Pinpoint the cell where the given text exists, returning its (x, y) midpoint coordinate. 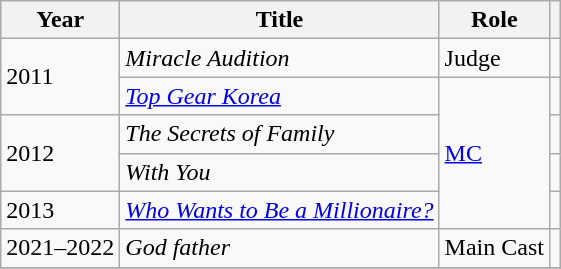
2013 (60, 210)
Top Gear Korea (280, 96)
Role (494, 20)
Who Wants to Be a Millionaire? (280, 210)
Judge (494, 58)
Miracle Audition (280, 58)
With You (280, 172)
MC (494, 153)
2012 (60, 153)
2011 (60, 77)
God father (280, 248)
Title (280, 20)
2021–2022 (60, 248)
Main Cast (494, 248)
The Secrets of Family (280, 134)
Year (60, 20)
